From the cell containing the given text, extract its center point as [X, Y] coordinate. 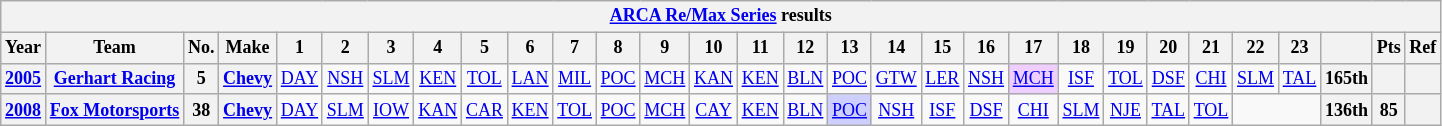
85 [1388, 110]
38 [202, 110]
CAR [485, 110]
11 [760, 48]
22 [1256, 48]
NJE [1126, 110]
18 [1081, 48]
Fox Motorsports [114, 110]
15 [942, 48]
CAY [714, 110]
4 [438, 48]
2005 [24, 78]
12 [806, 48]
13 [850, 48]
Ref [1423, 48]
ARCA Re/Max Series results [721, 16]
6 [530, 48]
20 [1168, 48]
MIL [574, 78]
GTW [896, 78]
21 [1210, 48]
19 [1126, 48]
Year [24, 48]
2008 [24, 110]
Pts [1388, 48]
9 [665, 48]
IOW [391, 110]
2 [345, 48]
3 [391, 48]
8 [618, 48]
7 [574, 48]
23 [1299, 48]
Team [114, 48]
136th [1347, 110]
1 [299, 48]
16 [986, 48]
No. [202, 48]
10 [714, 48]
14 [896, 48]
LER [942, 78]
LAN [530, 78]
165th [1347, 78]
Gerhart Racing [114, 78]
17 [1033, 48]
Make [248, 48]
